Determine the (x, y) coordinate at the center of the cell enclosing the given text.  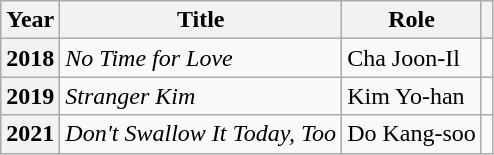
Stranger Kim (201, 96)
Do Kang-soo (412, 134)
Title (201, 20)
Year (30, 20)
Don't Swallow It Today, Too (201, 134)
Kim Yo-han (412, 96)
Cha Joon-Il (412, 58)
Role (412, 20)
2018 (30, 58)
2019 (30, 96)
2021 (30, 134)
No Time for Love (201, 58)
